From the cell containing the given text, extract its center point as (x, y) coordinate. 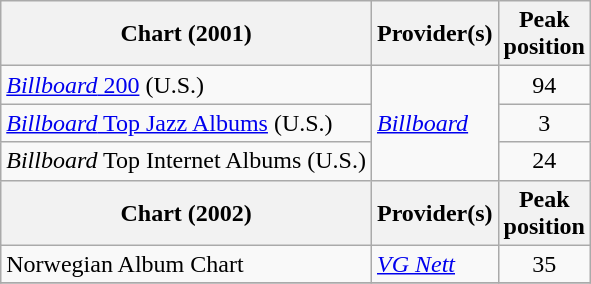
35 (544, 264)
Billboard Top Internet Albums (U.S.) (186, 161)
Billboard 200 (U.S.) (186, 85)
Chart (2002) (186, 212)
3 (544, 123)
Chart (2001) (186, 34)
Norwegian Album Chart (186, 264)
VG Nett (434, 264)
Billboard (434, 123)
Billboard Top Jazz Albums (U.S.) (186, 123)
94 (544, 85)
24 (544, 161)
